Provide the (X, Y) coordinate of the cell's center where the given text is located.  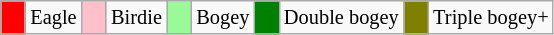
Double bogey (342, 17)
Bogey (222, 17)
Triple bogey+ (490, 17)
Eagle (53, 17)
Birdie (136, 17)
